Provide the [X, Y] coordinate of the cell's center where the given text is located.  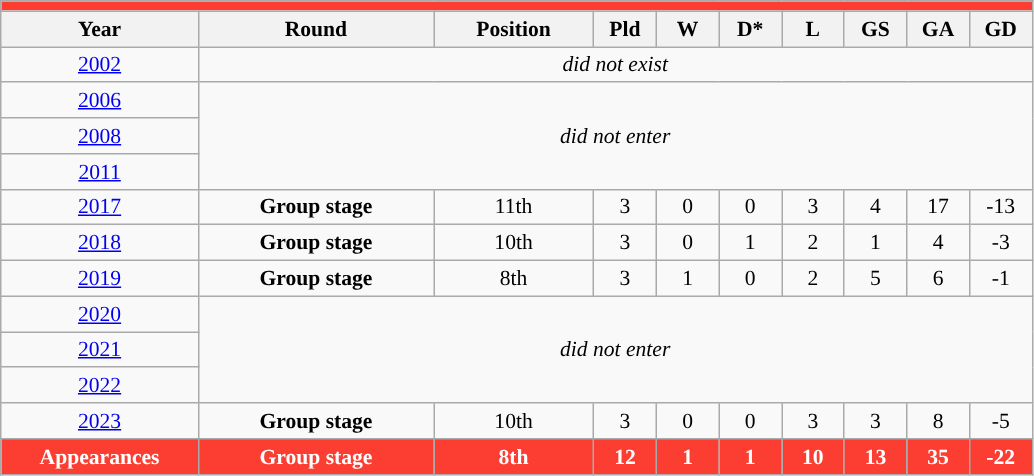
D* [750, 29]
2020 [100, 314]
Year [100, 29]
2008 [100, 136]
L [814, 29]
2011 [100, 172]
2002 [100, 65]
-13 [1000, 207]
5 [876, 279]
Round [316, 29]
-3 [1000, 243]
-5 [1000, 421]
6 [938, 279]
35 [938, 457]
GD [1000, 29]
GS [876, 29]
2006 [100, 101]
10 [814, 457]
GA [938, 29]
Position [514, 29]
-1 [1000, 279]
13 [876, 457]
Pld [626, 29]
8 [938, 421]
2017 [100, 207]
2023 [100, 421]
W [688, 29]
17 [938, 207]
Appearances [100, 457]
11th [514, 207]
12 [626, 457]
2018 [100, 243]
2021 [100, 350]
2022 [100, 386]
2019 [100, 279]
did not exist [615, 65]
-22 [1000, 457]
